Output the (x, y) coordinate of the center of the cell containing the given text.  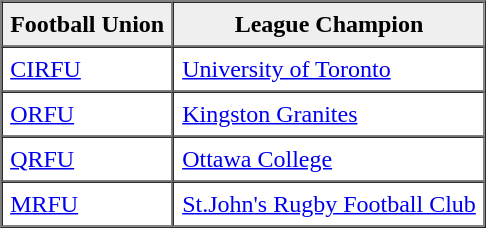
MRFU (87, 204)
University of Toronto (329, 68)
St.John's Rugby Football Club (329, 204)
ORFU (87, 114)
League Champion (329, 24)
Kingston Granites (329, 114)
QRFU (87, 158)
Football Union (87, 24)
Ottawa College (329, 158)
CIRFU (87, 68)
